Return (x, y) of the center of cell containing provided text 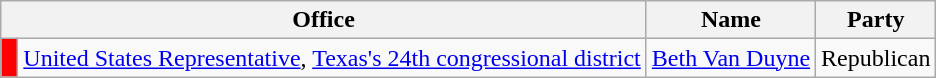
Beth Van Duyne (730, 58)
Office (324, 20)
United States Representative, Texas's 24th congressional district (332, 58)
Party (876, 20)
Name (730, 20)
Republican (876, 58)
